Detect which cell encompasses the target text, then output its [X, Y] center coordinate. 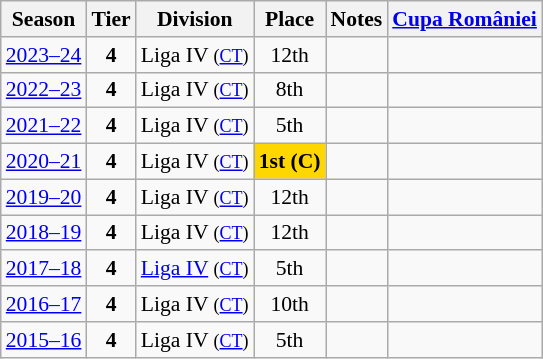
2020–21 [44, 162]
2016–17 [44, 304]
Cupa României [464, 19]
1st (C) [290, 162]
10th [290, 304]
2021–22 [44, 126]
Tier [110, 19]
2015–16 [44, 340]
2022–23 [44, 90]
Season [44, 19]
Division [195, 19]
2023–24 [44, 55]
2018–19 [44, 233]
2017–18 [44, 269]
Place [290, 19]
Notes [357, 19]
2019–20 [44, 197]
8th [290, 90]
